Find where the given text appears and provide that cell's center as [X, Y] coordinate. 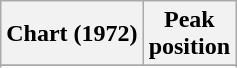
Peakposition [189, 34]
Chart (1972) [72, 34]
